Provide the [x, y] coordinate of the cell's center where the given text is located.  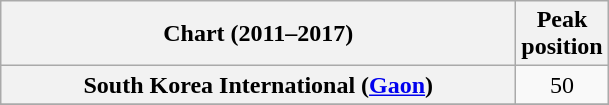
50 [562, 85]
South Korea International (Gaon) [258, 85]
Peakposition [562, 34]
Chart (2011–2017) [258, 34]
